Provide the (x, y) coordinate of the cell's center where the given text is located.  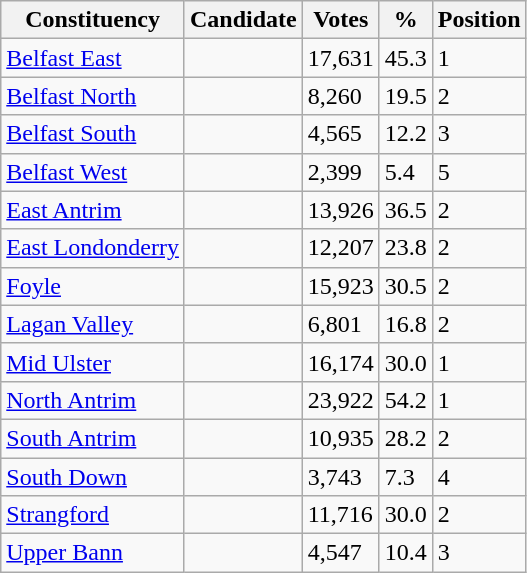
11,716 (340, 515)
28.2 (406, 438)
Foyle (93, 286)
South Antrim (93, 438)
Lagan Valley (93, 324)
12.2 (406, 134)
8,260 (340, 96)
6,801 (340, 324)
5.4 (406, 172)
23.8 (406, 248)
10,935 (340, 438)
4,565 (340, 134)
Mid Ulster (93, 362)
13,926 (340, 210)
45.3 (406, 58)
2,399 (340, 172)
4,547 (340, 553)
Votes (340, 20)
10.4 (406, 553)
North Antrim (93, 400)
Position (479, 20)
5 (479, 172)
Belfast North (93, 96)
7.3 (406, 477)
Belfast West (93, 172)
Strangford (93, 515)
17,631 (340, 58)
15,923 (340, 286)
19.5 (406, 96)
East Londonderry (93, 248)
54.2 (406, 400)
12,207 (340, 248)
3,743 (340, 477)
Candidate (243, 20)
Upper Bann (93, 553)
30.5 (406, 286)
Belfast East (93, 58)
Constituency (93, 20)
South Down (93, 477)
% (406, 20)
36.5 (406, 210)
Belfast South (93, 134)
16,174 (340, 362)
East Antrim (93, 210)
23,922 (340, 400)
4 (479, 477)
16.8 (406, 324)
